For the text-containing cell, return its midpoint in (x, y) coordinate format. 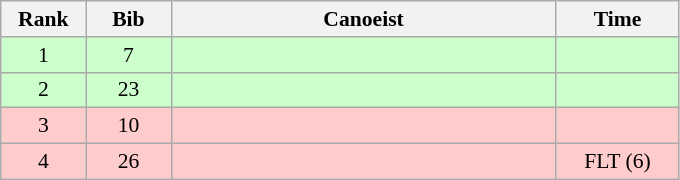
23 (128, 90)
2 (44, 90)
Rank (44, 19)
26 (128, 162)
FLT (6) (618, 162)
Bib (128, 19)
7 (128, 55)
1 (44, 55)
4 (44, 162)
3 (44, 126)
Time (618, 19)
10 (128, 126)
Canoeist (364, 19)
